Search for the cell housing the specified text and yield its [x, y] center coordinate. 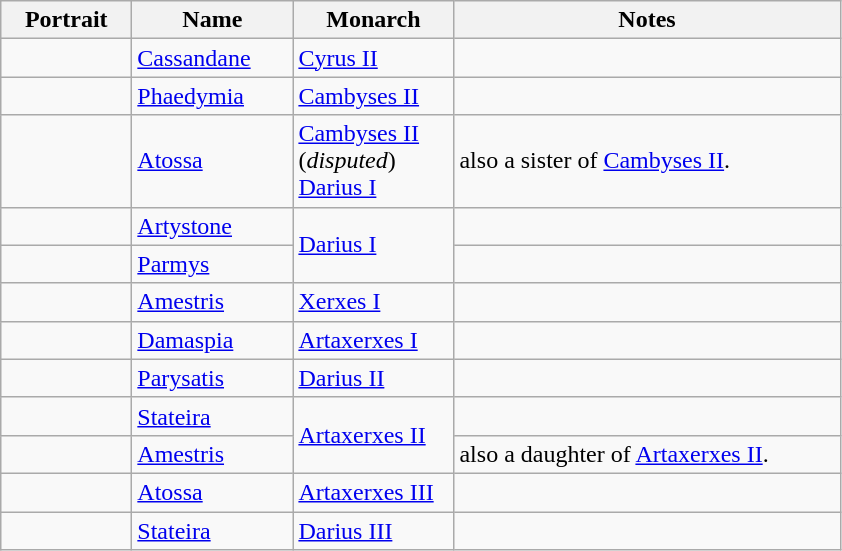
also a daughter of Artaxerxes II. [647, 454]
Darius I [374, 245]
Notes [647, 20]
Darius II [374, 378]
Monarch [374, 20]
Parmys [212, 264]
Portrait [66, 20]
Cambyses II [374, 96]
Artaxerxes III [374, 492]
Cyrus II [374, 58]
Cambyses II (disputed)Darius I [374, 161]
Artystone [212, 226]
Artaxerxes II [374, 435]
Cassandane [212, 58]
Name [212, 20]
also a sister of Cambyses II. [647, 161]
Phaedymia [212, 96]
Darius III [374, 531]
Parysatis [212, 378]
Artaxerxes I [374, 340]
Xerxes I [374, 302]
Damaspia [212, 340]
